Identify which cell holds the provided text, then report its [X, Y] central coordinate. 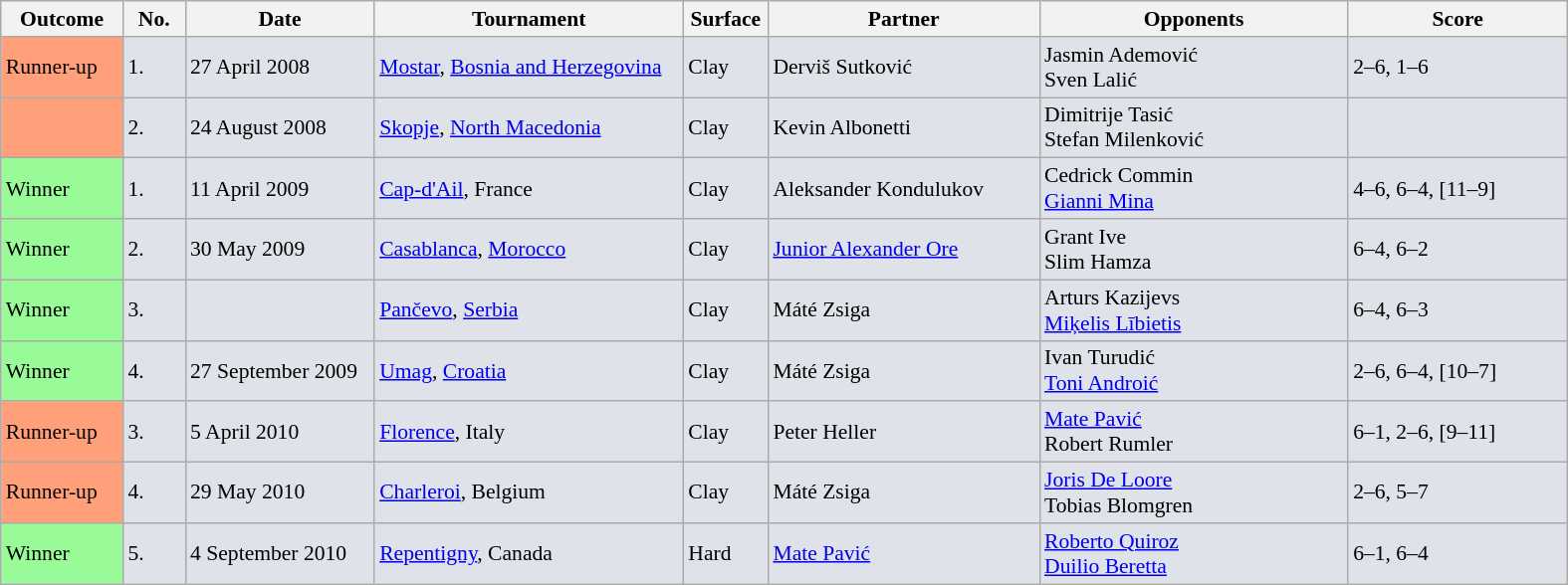
6–1, 2–6, [9–11] [1457, 432]
Charleroi, Belgium [529, 493]
Florence, Italy [529, 432]
Mate Pavić [904, 553]
Cedrick Commin Gianni Mina [1194, 189]
Peter Heller [904, 432]
Outcome [62, 19]
Ivan Turudić Toni Androić [1194, 370]
Jasmin Ademović Sven Lalić [1194, 68]
Tournament [529, 19]
Date [280, 19]
No. [153, 19]
2–6, 6–4, [10–7] [1457, 370]
5 April 2010 [280, 432]
Opponents [1194, 19]
Kevin Albonetti [904, 127]
Repentigny, Canada [529, 553]
Derviš Sutković [904, 68]
Casablanca, Morocco [529, 249]
Skopje, North Macedonia [529, 127]
2–6, 1–6 [1457, 68]
Junior Alexander Ore [904, 249]
27 April 2008 [280, 68]
Umag, Croatia [529, 370]
Mostar, Bosnia and Herzegovina [529, 68]
30 May 2009 [280, 249]
Grant Ive Slim Hamza [1194, 249]
11 April 2009 [280, 189]
6–1, 6–4 [1457, 553]
Hard [725, 553]
27 September 2009 [280, 370]
Dimitrije Tasić Stefan Milenković [1194, 127]
5. [153, 553]
Arturs Kazijevs Miķelis Lībietis [1194, 310]
Mate Pavić Robert Rumler [1194, 432]
Pančevo, Serbia [529, 310]
Roberto Quiroz Duilio Beretta [1194, 553]
Partner [904, 19]
24 August 2008 [280, 127]
Surface [725, 19]
Score [1457, 19]
Joris De Loore Tobias Blomgren [1194, 493]
Cap-d'Ail, France [529, 189]
29 May 2010 [280, 493]
4–6, 6–4, [11–9] [1457, 189]
6–4, 6–2 [1457, 249]
2–6, 5–7 [1457, 493]
4 September 2010 [280, 553]
6–4, 6–3 [1457, 310]
Aleksander Kondulukov [904, 189]
